Identify which cell holds the provided text, then report its (X, Y) central coordinate. 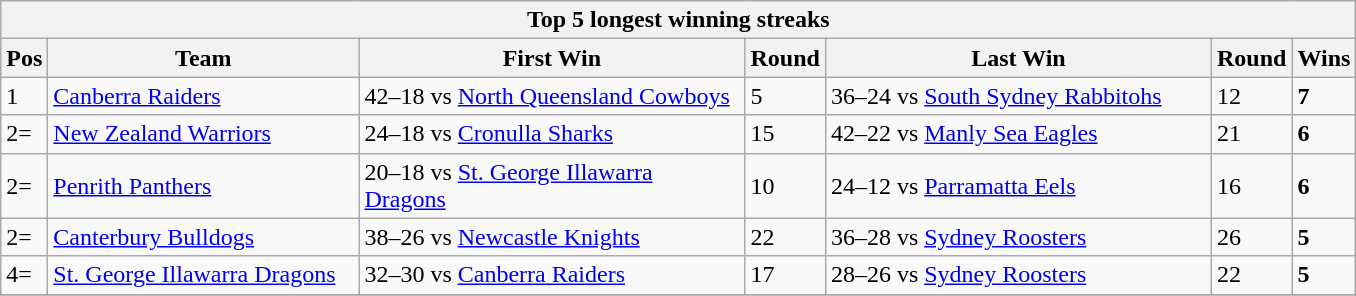
Team (204, 58)
Wins (1324, 58)
Penrith Panthers (204, 186)
First Win (552, 58)
16 (1251, 186)
15 (785, 134)
17 (785, 275)
St. George Illawarra Dragons (204, 275)
38–26 vs Newcastle Knights (552, 237)
1 (24, 96)
36–24 vs South Sydney Rabbitohs (1018, 96)
24–18 vs Cronulla Sharks (552, 134)
21 (1251, 134)
7 (1324, 96)
26 (1251, 237)
20–18 vs St. George Illawarra Dragons (552, 186)
24–12 vs Parramatta Eels (1018, 186)
42–22 vs Manly Sea Eagles (1018, 134)
32–30 vs Canberra Raiders (552, 275)
Pos (24, 58)
New Zealand Warriors (204, 134)
12 (1251, 96)
42–18 vs North Queensland Cowboys (552, 96)
Last Win (1018, 58)
Canberra Raiders (204, 96)
Top 5 longest winning streaks (678, 20)
10 (785, 186)
28–26 vs Sydney Roosters (1018, 275)
4= (24, 275)
Canterbury Bulldogs (204, 237)
36–28 vs Sydney Roosters (1018, 237)
